Find where the given text appears and provide that cell's center as (x, y) coordinate. 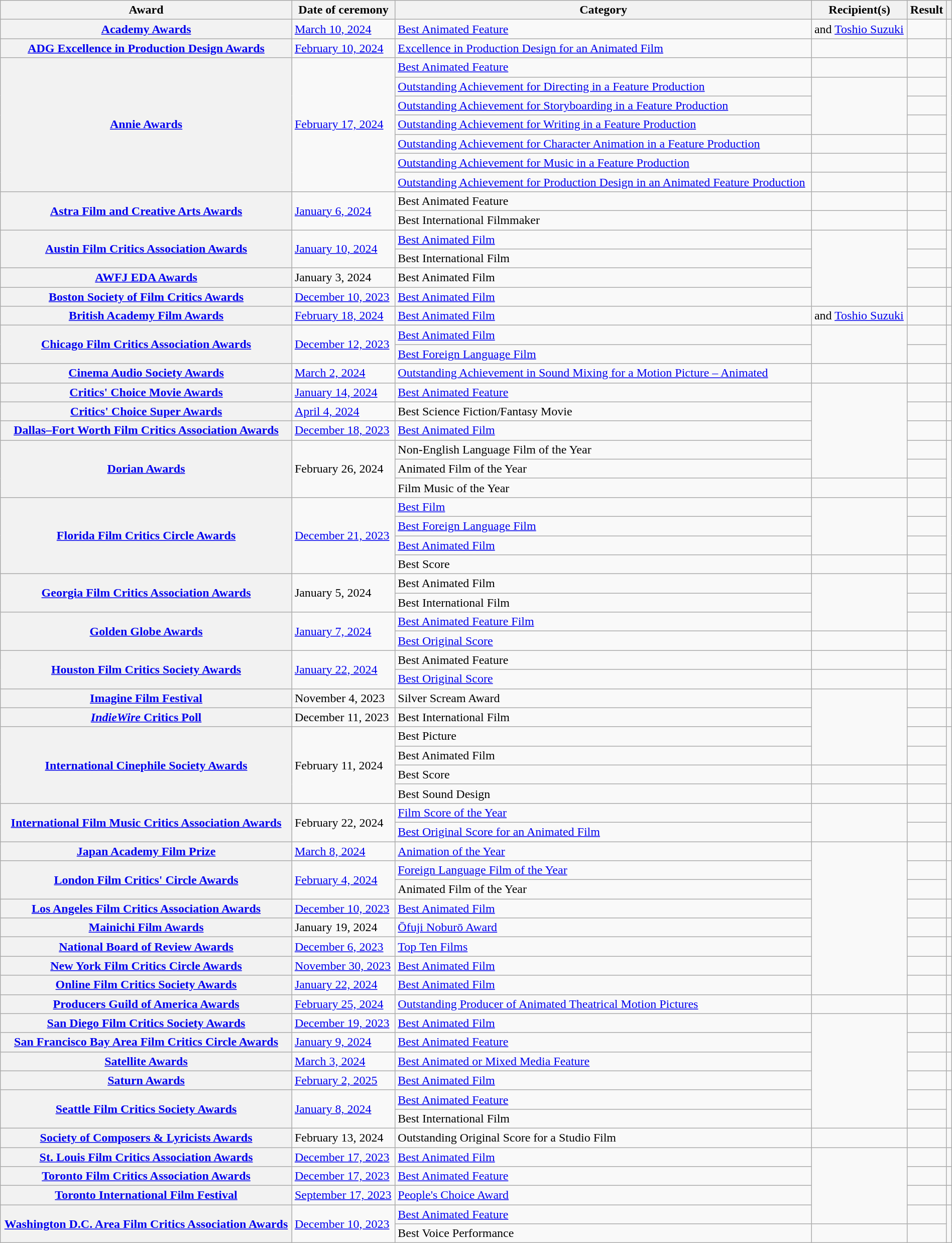
Outstanding Achievement for Storyboarding in a Feature Production (604, 105)
Seattle Film Critics Society Awards (147, 1109)
Award (147, 10)
Producers Guild of America Awards (147, 1004)
January 8, 2024 (343, 1109)
Film Score of the Year (604, 813)
December 21, 2023 (343, 535)
Dallas–Fort Worth Film Critics Association Awards (147, 430)
Online Film Critics Society Awards (147, 985)
Outstanding Achievement for Music in a Feature Production (604, 163)
Imagine Film Festival (147, 698)
Best Original Score for an Animated Film (604, 832)
ADG Excellence in Production Design Awards (147, 48)
February 11, 2024 (343, 765)
January 6, 2024 (343, 210)
Academy Awards (147, 29)
February 17, 2024 (343, 125)
February 2, 2025 (343, 1080)
Category (604, 10)
December 18, 2023 (343, 430)
February 18, 2024 (343, 316)
Best International Filmmaker (604, 220)
Best Film (604, 507)
AWFJ EDA Awards (147, 278)
Result (927, 10)
Excellence in Production Design for an Animated Film (604, 48)
Society of Composers & Lyricists Awards (147, 1138)
February 13, 2024 (343, 1138)
British Academy Film Awards (147, 316)
Houston Film Critics Society Awards (147, 669)
Film Music of the Year (604, 488)
Best Science Fiction/Fantasy Movie (604, 411)
Golden Globe Awards (147, 631)
February 10, 2024 (343, 48)
December 11, 2023 (343, 717)
Georgia Film Critics Association Awards (147, 593)
Best Animated or Mixed Media Feature (604, 1061)
April 4, 2024 (343, 411)
Ōfuji Noburō Award (604, 928)
Dorian Awards (147, 469)
November 30, 2023 (343, 966)
Silver Scream Award (604, 698)
March 10, 2024 (343, 29)
December 12, 2023 (343, 345)
Top Ten Films (604, 947)
Recipient(s) (860, 10)
London Film Critics' Circle Awards (147, 880)
January 10, 2024 (343, 249)
People's Choice Award (604, 1195)
November 4, 2023 (343, 698)
Non-English Language Film of the Year (604, 449)
Austin Film Critics Association Awards (147, 249)
Critics' Choice Movie Awards (147, 392)
Outstanding Achievement in Sound Mixing for a Motion Picture – Animated (604, 373)
January 3, 2024 (343, 278)
Astra Film and Creative Arts Awards (147, 210)
March 2, 2024 (343, 373)
Mainichi Film Awards (147, 928)
Washington D.C. Area Film Critics Association Awards (147, 1224)
Date of ceremony (343, 10)
February 26, 2024 (343, 469)
New York Film Critics Circle Awards (147, 966)
Cinema Audio Society Awards (147, 373)
January 7, 2024 (343, 631)
IndieWire Critics Poll (147, 717)
National Board of Review Awards (147, 947)
January 5, 2024 (343, 593)
Outstanding Achievement for Directing in a Feature Production (604, 86)
Best Picture (604, 736)
San Francisco Bay Area Film Critics Circle Awards (147, 1042)
Outstanding Achievement for Production Design in an Animated Feature Production (604, 182)
Chicago Film Critics Association Awards (147, 345)
Foreign Language Film of the Year (604, 870)
December 6, 2023 (343, 947)
Annie Awards (147, 125)
Saturn Awards (147, 1080)
February 22, 2024 (343, 822)
January 14, 2024 (343, 392)
Outstanding Producer of Animated Theatrical Motion Pictures (604, 1004)
Best Sound Design (604, 794)
Japan Academy Film Prize (147, 851)
February 25, 2024 (343, 1004)
Satellite Awards (147, 1061)
January 9, 2024 (343, 1042)
Best Animated Feature Film (604, 622)
Critics' Choice Super Awards (147, 411)
Los Angeles Film Critics Association Awards (147, 909)
International Film Music Critics Association Awards (147, 822)
December 19, 2023 (343, 1023)
Outstanding Achievement for Character Animation in a Feature Production (604, 144)
Toronto Film Critics Association Awards (147, 1176)
February 4, 2024 (343, 880)
Outstanding Achievement for Writing in a Feature Production (604, 125)
Best Voice Performance (604, 1233)
March 3, 2024 (343, 1061)
September 17, 2023 (343, 1195)
Boston Society of Film Critics Awards (147, 297)
International Cinephile Society Awards (147, 765)
Toronto International Film Festival (147, 1195)
Animation of the Year (604, 851)
March 8, 2024 (343, 851)
St. Louis Film Critics Association Awards (147, 1157)
Florida Film Critics Circle Awards (147, 535)
San Diego Film Critics Society Awards (147, 1023)
January 19, 2024 (343, 928)
Outstanding Original Score for a Studio Film (604, 1138)
